Scan for the cell matching the given text and deliver its (X, Y) coordinate at center. 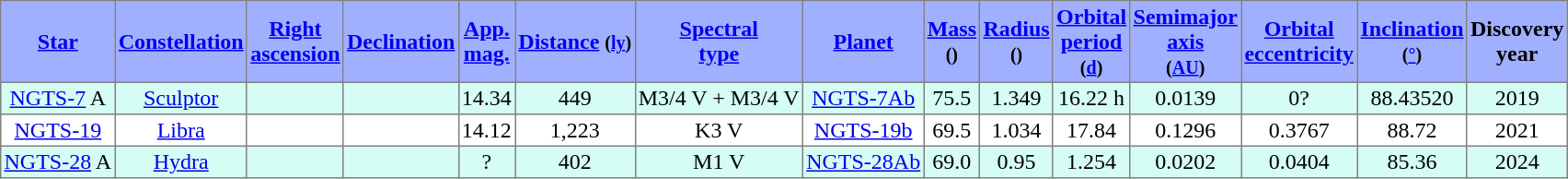
69.0 (951, 161)
2021 (1516, 130)
NGTS-28 A (58, 161)
14.34 (487, 98)
0.0404 (1299, 161)
0.95 (1017, 161)
1,223 (575, 130)
Spectraltype (719, 42)
1.349 (1017, 98)
K3 V (719, 130)
Orbitaleccentricity (1299, 42)
17.84 (1091, 130)
Sculptor (181, 98)
M3/4 V + M3/4 V (719, 98)
85.36 (1412, 161)
Mass() (951, 42)
0? (1299, 98)
App.mag. (487, 42)
NGTS-7 A (58, 98)
0.1296 (1185, 130)
402 (575, 161)
75.5 (951, 98)
0.0139 (1185, 98)
1.254 (1091, 161)
Rightascension (294, 42)
14.12 (487, 130)
Discoveryyear (1516, 42)
NGTS-7Ab (863, 98)
Semimajoraxis(AU) (1185, 42)
88.43520 (1412, 98)
Orbitalperiod(d) (1091, 42)
2019 (1516, 98)
NGTS-19 (58, 130)
Declination (401, 42)
M1 V (719, 161)
? (487, 161)
2024 (1516, 161)
Radius() (1017, 42)
Distance (ly) (575, 42)
88.72 (1412, 130)
Star (58, 42)
16.22 h (1091, 98)
NGTS-28Ab (863, 161)
Hydra (181, 161)
Constellation (181, 42)
Libra (181, 130)
1.034 (1017, 130)
Planet (863, 42)
449 (575, 98)
0.3767 (1299, 130)
69.5 (951, 130)
0.0202 (1185, 161)
NGTS-19b (863, 130)
Inclination(°) (1412, 42)
